Determine the (x, y) coordinate at the center of the cell enclosing the given text.  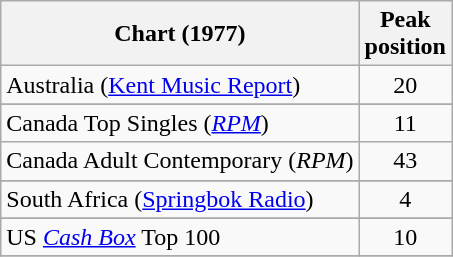
Australia (Kent Music Report) (180, 85)
Chart (1977) (180, 34)
4 (405, 199)
10 (405, 237)
20 (405, 85)
Canada Top Singles (RPM) (180, 123)
11 (405, 123)
US Cash Box Top 100 (180, 237)
South Africa (Springbok Radio) (180, 199)
43 (405, 161)
Canada Adult Contemporary (RPM) (180, 161)
Peakposition (405, 34)
